Extract the [X, Y] coordinate from the center of the cell holding the provided text.  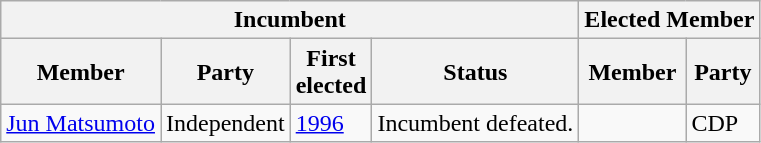
Incumbent [290, 20]
Jun Matsumoto [81, 123]
CDP [723, 123]
Independent [225, 123]
Elected Member [670, 20]
Firstelected [331, 72]
Status [476, 72]
Incumbent defeated. [476, 123]
1996 [331, 123]
